Output the (X, Y) coordinate of the center of the cell containing the given text.  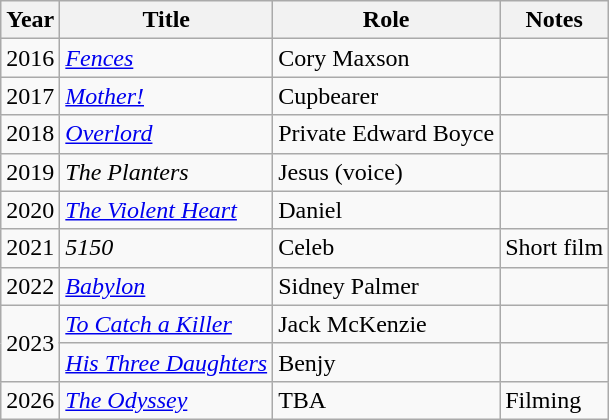
Benjy (386, 362)
The Odyssey (166, 400)
2026 (30, 400)
2018 (30, 134)
Jesus (voice) (386, 172)
Cory Maxson (386, 58)
Filming (554, 400)
2021 (30, 248)
To Catch a Killer (166, 324)
2017 (30, 96)
5150 (166, 248)
Babylon (166, 286)
2022 (30, 286)
Fences (166, 58)
Jack McKenzie (386, 324)
Notes (554, 20)
2020 (30, 210)
Daniel (386, 210)
Overlord (166, 134)
Sidney Palmer (386, 286)
The Planters (166, 172)
Role (386, 20)
Short film (554, 248)
Private Edward Boyce (386, 134)
Year (30, 20)
2019 (30, 172)
TBA (386, 400)
Celeb (386, 248)
His Three Daughters (166, 362)
Mother! (166, 96)
Cupbearer (386, 96)
2023 (30, 343)
The Violent Heart (166, 210)
Title (166, 20)
2016 (30, 58)
